Output the [x, y] coordinate of the center of the cell containing the given text.  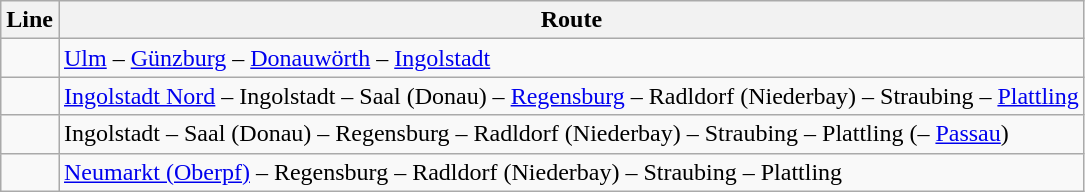
Ingolstadt – Saal (Donau) – Regensburg – Radldorf (Niederbay) – Straubing – Plattling (– Passau) [571, 134]
Ingolstadt Nord – Ingolstadt – Saal (Donau) – Regensburg – Radldorf (Niederbay) – Straubing – Plattling [571, 96]
Line [30, 20]
Neumarkt (Oberpf) – Regensburg – Radldorf (Niederbay) – Straubing – Plattling [571, 172]
Ulm – Günzburg – Donauwörth – Ingolstadt [571, 58]
Route [571, 20]
